Pinpoint the cell where the given text exists, returning its (X, Y) midpoint coordinate. 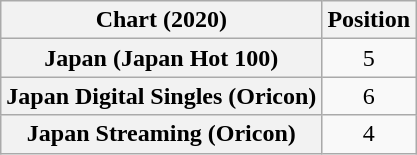
Japan Streaming (Oricon) (162, 134)
6 (369, 96)
Japan (Japan Hot 100) (162, 58)
Position (369, 20)
Japan Digital Singles (Oricon) (162, 96)
Chart (2020) (162, 20)
4 (369, 134)
5 (369, 58)
